Search for the cell housing the specified text and yield its [x, y] center coordinate. 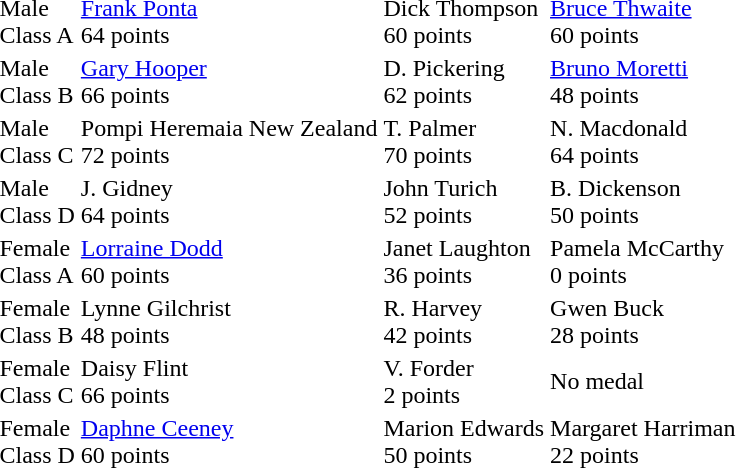
V. Forder 2 points [464, 382]
Pompi Heremaia New Zealand 72 points [229, 142]
R. Harvey 42 points [464, 322]
John Turich 52 points [464, 202]
Janet Laughton 36 points [464, 262]
Lorraine Dodd 60 points [229, 262]
Gary Hooper 66 points [229, 82]
Daisy Flint 66 points [229, 382]
Lynne Gilchrist 48 points [229, 322]
J. Gidney 64 points [229, 202]
T. Palmer 70 points [464, 142]
D. Pickering 62 points [464, 82]
